Find where the given text appears and provide that cell's center as (X, Y) coordinate. 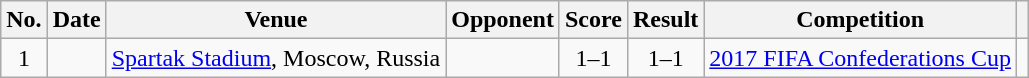
Venue (276, 20)
Score (593, 20)
Result (665, 20)
2017 FIFA Confederations Cup (860, 58)
Spartak Stadium, Moscow, Russia (276, 58)
Competition (860, 20)
1 (24, 58)
Date (76, 20)
Opponent (503, 20)
No. (24, 20)
